Locate the cell with the specified text and output its (X, Y) center coordinate. 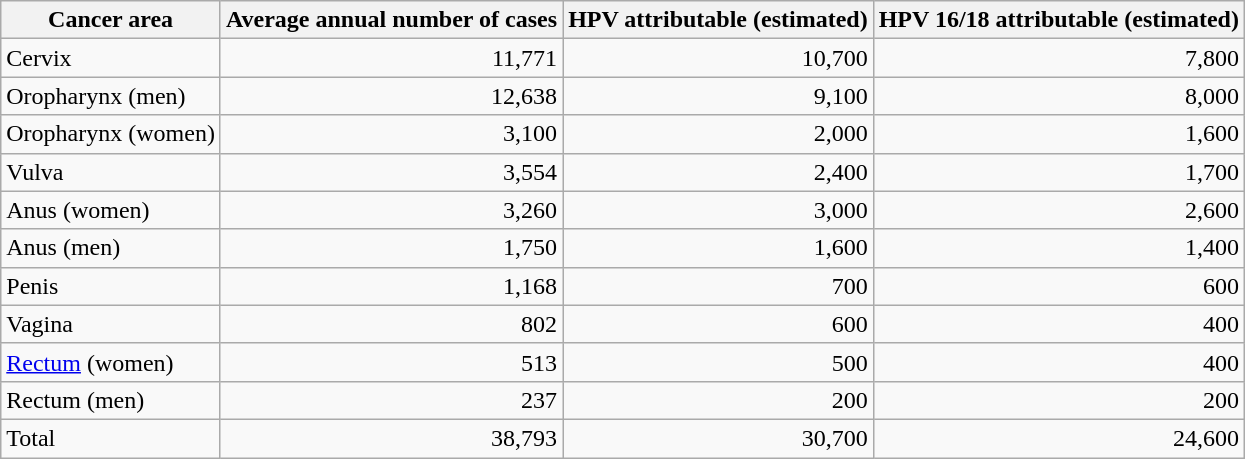
3,000 (718, 210)
Cancer area (111, 20)
10,700 (718, 58)
Anus (women) (111, 210)
2,600 (1058, 210)
2,000 (718, 134)
Oropharynx (women) (111, 134)
Vagina (111, 324)
1,750 (391, 248)
12,638 (391, 96)
500 (718, 362)
HPV attributable (estimated) (718, 20)
Oropharynx (men) (111, 96)
2,400 (718, 172)
Cervix (111, 58)
Anus (men) (111, 248)
Vulva (111, 172)
Total (111, 438)
38,793 (391, 438)
3,100 (391, 134)
1,400 (1058, 248)
11,771 (391, 58)
8,000 (1058, 96)
7,800 (1058, 58)
9,100 (718, 96)
700 (718, 286)
802 (391, 324)
513 (391, 362)
1,700 (1058, 172)
Rectum (women) (111, 362)
30,700 (718, 438)
Average annual number of cases (391, 20)
Rectum (men) (111, 400)
3,554 (391, 172)
3,260 (391, 210)
Penis (111, 286)
HPV 16/18 attributable (estimated) (1058, 20)
237 (391, 400)
24,600 (1058, 438)
1,168 (391, 286)
